Return the (x, y) coordinate for the center point of the cell that contains the specified text.  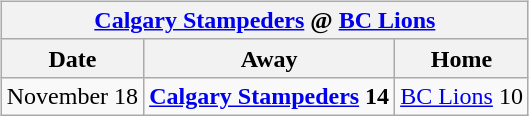
Date (72, 58)
Home (462, 58)
BC Lions 10 (462, 96)
Calgary Stampeders @ BC Lions (264, 20)
November 18 (72, 96)
Away (270, 58)
Calgary Stampeders 14 (270, 96)
